Extract the (x, y) coordinate from the center of the cell holding the provided text.  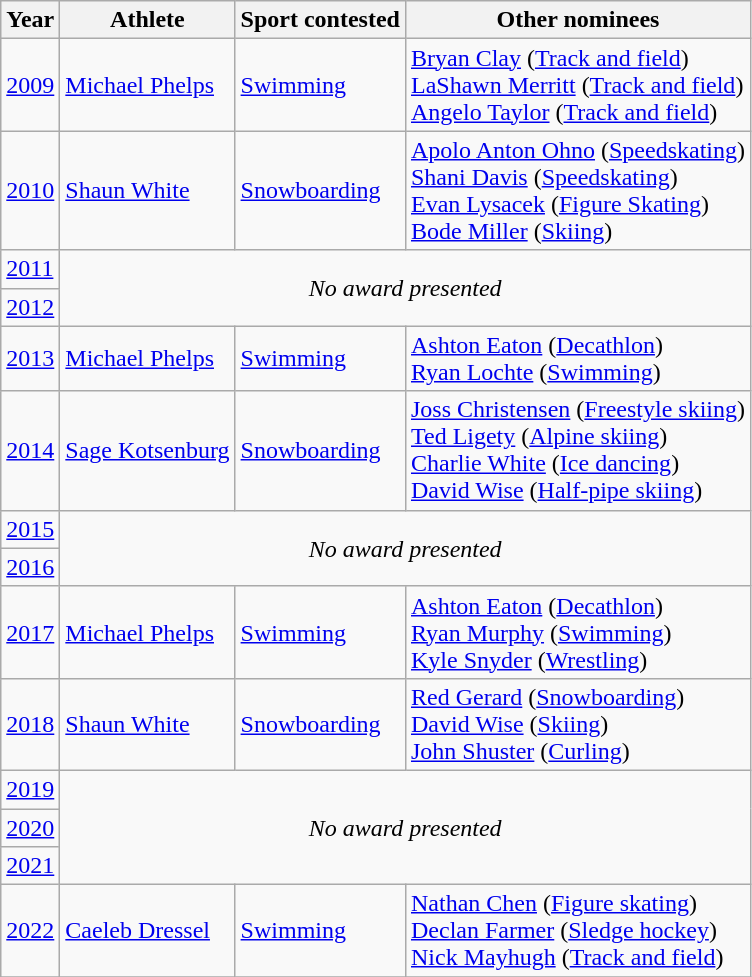
2022 (30, 931)
Ashton Eaton (Decathlon)Ryan Lochte (Swimming) (578, 358)
Joss Christensen (Freestyle skiing) Ted Ligety (Alpine skiing) Charlie White (Ice dancing) David Wise (Half-pipe skiing) (578, 450)
2016 (30, 567)
Caeleb Dressel (148, 931)
Sage Kotsenburg (148, 450)
Other nominees (578, 20)
Bryan Clay (Track and field)LaShawn Merritt (Track and field)Angelo Taylor (Track and field) (578, 85)
2015 (30, 529)
2019 (30, 789)
2018 (30, 724)
Apolo Anton Ohno (Speedskating) Shani Davis (Speedskating) Evan Lysacek (Figure Skating) Bode Miller (Skiing) (578, 190)
Nathan Chen (Figure skating)Declan Farmer (Sledge hockey)Nick Mayhugh (Track and field) (578, 931)
2010 (30, 190)
2011 (30, 269)
2009 (30, 85)
Ashton Eaton (Decathlon)Ryan Murphy (Swimming)Kyle Snyder (Wrestling) (578, 632)
Athlete (148, 20)
Sport contested (320, 20)
2021 (30, 866)
2012 (30, 307)
2020 (30, 827)
Year (30, 20)
Red Gerard (Snowboarding)David Wise (Skiing)John Shuster (Curling) (578, 724)
2017 (30, 632)
2014 (30, 450)
2013 (30, 358)
